Determine the (x, y) coordinate at the center of the cell enclosing the given text.  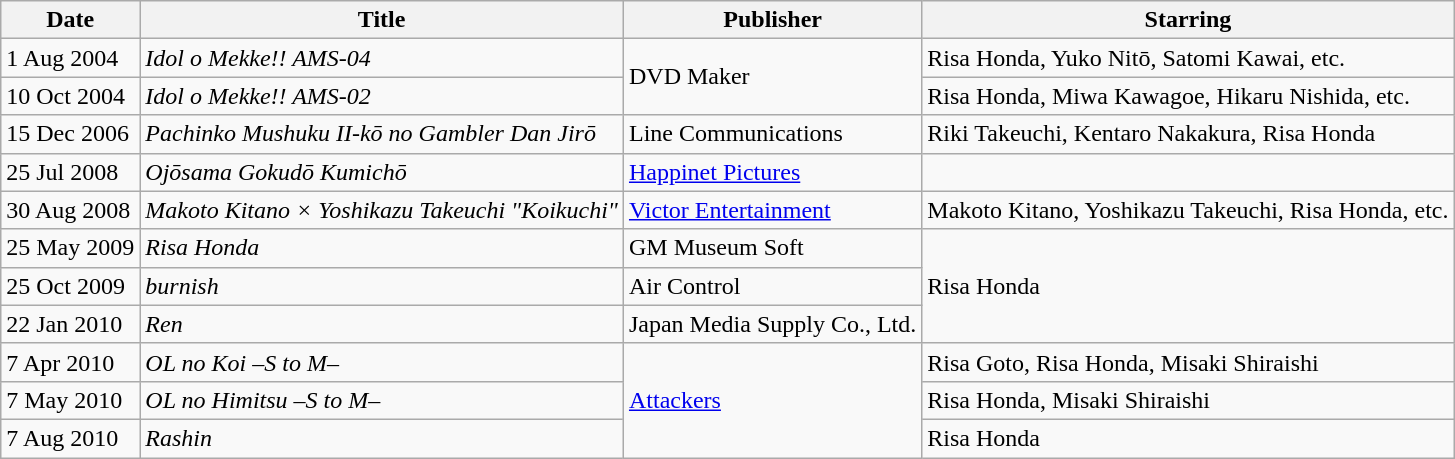
Makoto Kitano, Yoshikazu Takeuchi, Risa Honda, etc. (1188, 210)
Line Communications (772, 134)
Makoto Kitano × Yoshikazu Takeuchi "Koikuchi" (382, 210)
Date (70, 20)
22 Jan 2010 (70, 324)
7 Apr 2010 (70, 362)
1 Aug 2004 (70, 58)
Pachinko Mushuku II-kō no Gambler Dan Jirō (382, 134)
DVD Maker (772, 77)
burnish (382, 286)
Ren (382, 324)
10 Oct 2004 (70, 96)
7 Aug 2010 (70, 438)
25 May 2009 (70, 248)
30 Aug 2008 (70, 210)
Victor Entertainment (772, 210)
Title (382, 20)
Idol o Mekke!! AMS-04 (382, 58)
Risa Honda, Misaki Shiraishi (1188, 400)
OL no Koi –S to M– (382, 362)
Air Control (772, 286)
Happinet Pictures (772, 172)
Publisher (772, 20)
Idol o Mekke!! AMS-02 (382, 96)
Japan Media Supply Co., Ltd. (772, 324)
Attackers (772, 400)
Risa Goto, Risa Honda, Misaki Shiraishi (1188, 362)
Riki Takeuchi, Kentaro Nakakura, Risa Honda (1188, 134)
Rashin (382, 438)
25 Jul 2008 (70, 172)
Starring (1188, 20)
15 Dec 2006 (70, 134)
GM Museum Soft (772, 248)
25 Oct 2009 (70, 286)
Risa Honda, Miwa Kawagoe, Hikaru Nishida, etc. (1188, 96)
OL no Himitsu –S to M– (382, 400)
Risa Honda, Yuko Nitō, Satomi Kawai, etc. (1188, 58)
Ojōsama Gokudō Kumichō (382, 172)
7 May 2010 (70, 400)
